Find where the given text appears and provide that cell's center as (x, y) coordinate. 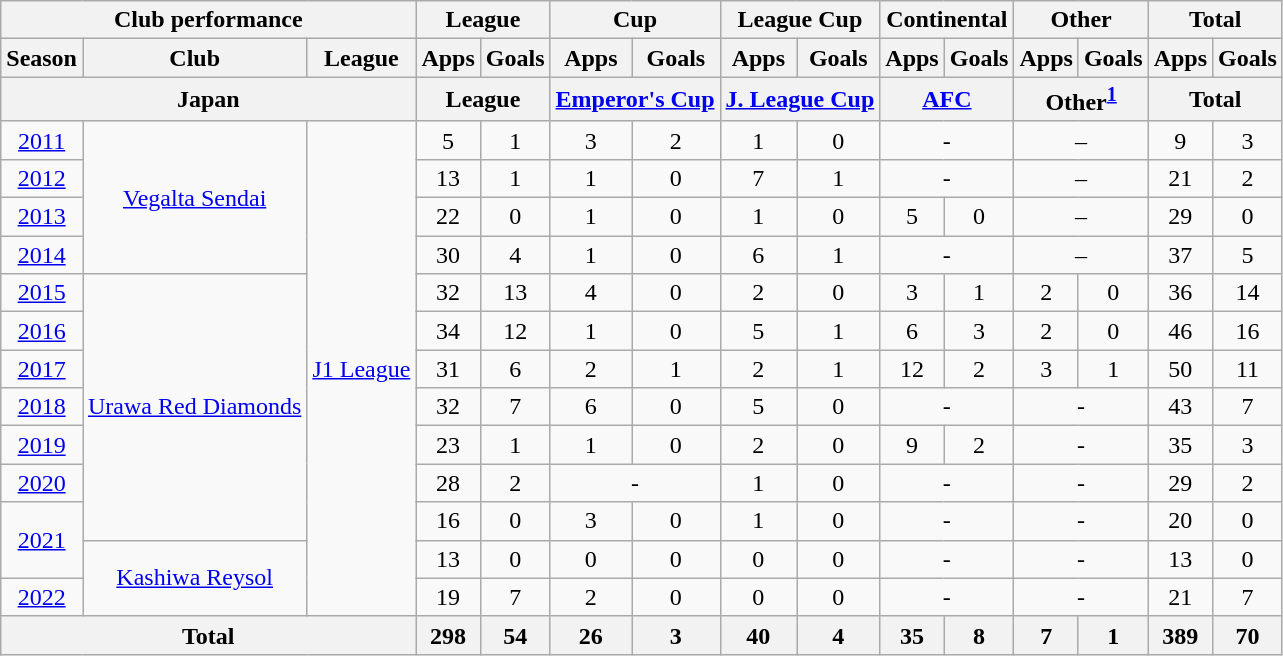
Continental (947, 20)
2022 (42, 597)
Other1 (1081, 100)
Other (1081, 20)
40 (758, 635)
2012 (42, 178)
26 (591, 635)
389 (1180, 635)
J1 League (362, 368)
Japan (208, 100)
23 (448, 445)
Emperor's Cup (635, 100)
2011 (42, 140)
Cup (635, 20)
2018 (42, 407)
2021 (42, 540)
Season (42, 58)
2019 (42, 445)
J. League Cup (800, 100)
28 (448, 483)
298 (448, 635)
Vegalta Sendai (194, 197)
37 (1180, 255)
46 (1180, 331)
36 (1180, 293)
2013 (42, 217)
20 (1180, 521)
Club performance (208, 20)
34 (448, 331)
AFC (947, 100)
70 (1248, 635)
30 (448, 255)
8 (979, 635)
19 (448, 597)
2015 (42, 293)
Kashiwa Reysol (194, 578)
11 (1248, 369)
League Cup (800, 20)
22 (448, 217)
Club (194, 58)
2017 (42, 369)
Urawa Red Diamonds (194, 407)
2020 (42, 483)
14 (1248, 293)
2014 (42, 255)
2016 (42, 331)
50 (1180, 369)
31 (448, 369)
54 (515, 635)
43 (1180, 407)
